Pinpoint the cell where the given text exists, returning its [x, y] midpoint coordinate. 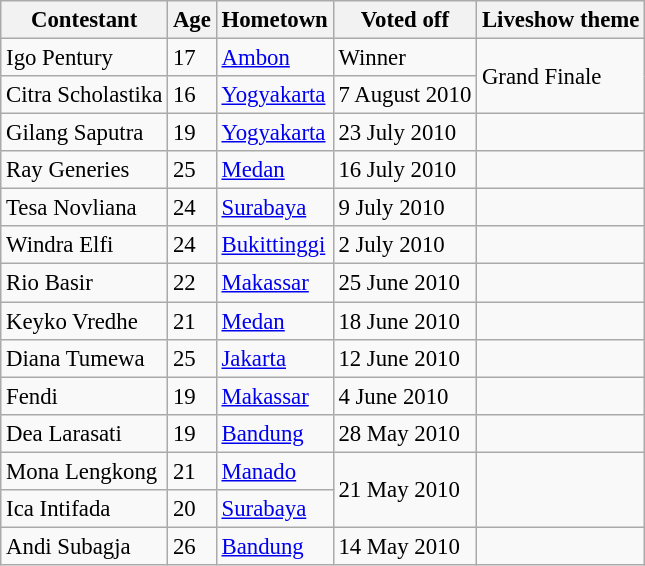
Liveshow theme [561, 20]
9 July 2010 [405, 208]
21 May 2010 [405, 490]
2 July 2010 [405, 245]
Ambon [274, 58]
7 August 2010 [405, 95]
Rio Basir [84, 283]
Ica Intifada [84, 509]
Voted off [405, 20]
Manado [274, 471]
Igo Pentury [84, 58]
Age [192, 20]
Winner [405, 58]
28 May 2010 [405, 433]
23 July 2010 [405, 133]
25 June 2010 [405, 283]
Mona Lengkong [84, 471]
26 [192, 546]
14 May 2010 [405, 546]
17 [192, 58]
16 July 2010 [405, 170]
Ray Generies [84, 170]
Jakarta [274, 358]
Gilang Saputra [84, 133]
Citra Scholastika [84, 95]
16 [192, 95]
20 [192, 509]
Grand Finale [561, 76]
18 June 2010 [405, 321]
22 [192, 283]
Bukittinggi [274, 245]
Diana Tumewa [84, 358]
Keyko Vredhe [84, 321]
Fendi [84, 396]
12 June 2010 [405, 358]
Dea Larasati [84, 433]
Windra Elfi [84, 245]
Andi Subagja [84, 546]
4 June 2010 [405, 396]
Tesa Novliana [84, 208]
Hometown [274, 20]
Contestant [84, 20]
